From the cell containing the given text, extract its center point as (x, y) coordinate. 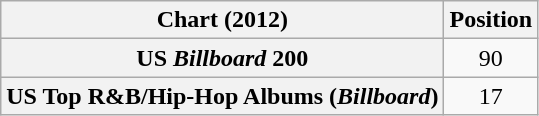
90 (491, 58)
Chart (2012) (222, 20)
US Billboard 200 (222, 58)
Position (491, 20)
17 (491, 96)
US Top R&B/Hip-Hop Albums (Billboard) (222, 96)
